Extract the (x, y) coordinate from the center of the cell holding the provided text.  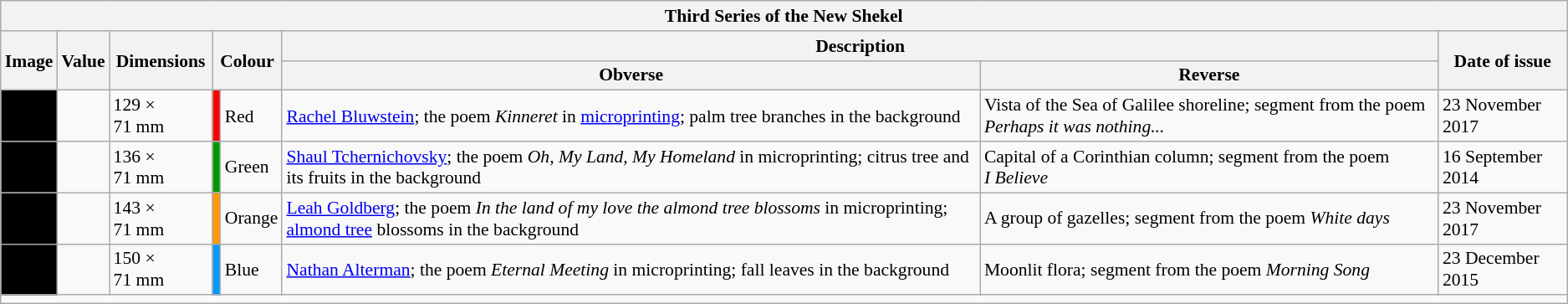
Nathan Alterman; the poem Eternal Meeting in microprinting; fall leaves in the background (631, 270)
Third Series of the New Shekel (784, 16)
Description (860, 46)
143 × 71 mm (161, 218)
23 December 2015 (1503, 270)
Reverse (1209, 75)
Obverse (631, 75)
Colour (248, 60)
150 × 71 mm (161, 270)
Vista of the Sea of Galilee shoreline; segment from the poem Perhaps it was nothing... (1209, 116)
Leah Goldberg; the poem In the land of my love the almond tree blossoms in microprinting; almond tree blossoms in the background (631, 218)
Blue (252, 270)
Moonlit flora; segment from the poem Morning Song (1209, 270)
Image (29, 60)
A group of gazelles; segment from the poem White days (1209, 218)
Green (252, 167)
129 × 71 mm (161, 116)
Shaul Tchernichovsky; the poem Oh, My Land, My Homeland in microprinting; citrus tree and its fruits in the background (631, 167)
Capital of a Corinthian column; segment from the poem I Believe (1209, 167)
136 × 71 mm (161, 167)
Rachel Bluwstein; the poem Kinneret in microprinting; palm tree branches in the background (631, 116)
Red (252, 116)
16 September 2014 (1503, 167)
Orange (252, 218)
Dimensions (161, 60)
Date of issue (1503, 60)
Value (83, 60)
